Pinpoint the cell where the given text exists, returning its (X, Y) midpoint coordinate. 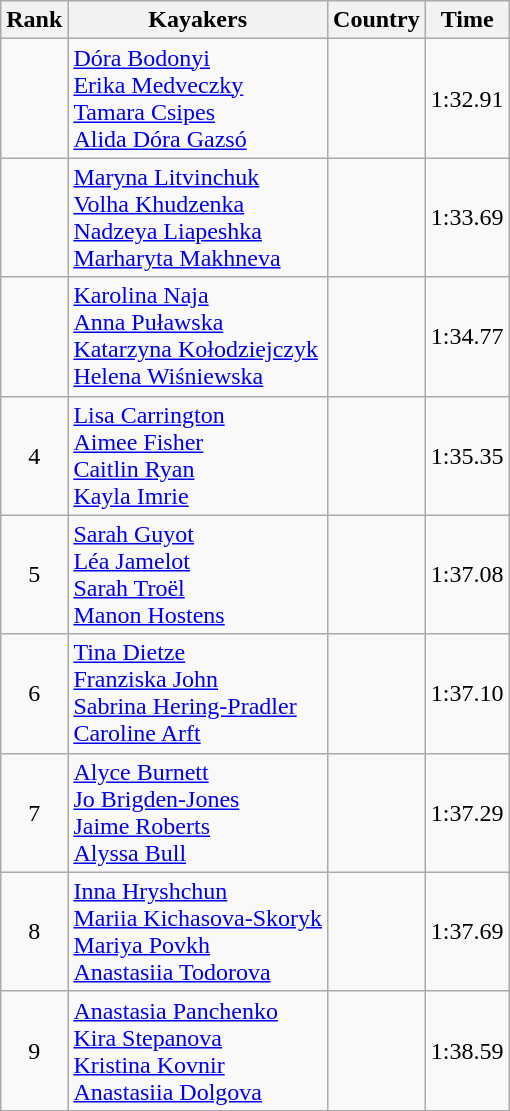
6 (34, 694)
Anastasia PanchenkoKira StepanovaKristina KovnirAnastasiia Dolgova (198, 1050)
7 (34, 812)
Dóra BodonyiErika MedveczkyTamara CsipesAlida Dóra Gazsó (198, 98)
9 (34, 1050)
Karolina NajaAnna PuławskaKatarzyna KołodziejczykHelena Wiśniewska (198, 336)
1:37.29 (467, 812)
Sarah GuyotLéa JamelotSarah TroëlManon Hostens (198, 574)
Rank (34, 20)
Maryna LitvinchukVolha KhudzenkaNadzeya LiapeshkaMarharyta Makhneva (198, 218)
1:37.08 (467, 574)
1:37.69 (467, 932)
5 (34, 574)
Inna HryshchunMariia Kichasova-SkorykMariya PovkhAnastasiia Todorova (198, 932)
Alyce BurnettJo Brigden-JonesJaime RobertsAlyssa Bull (198, 812)
8 (34, 932)
1:35.35 (467, 456)
1:38.59 (467, 1050)
Kayakers (198, 20)
4 (34, 456)
Tina DietzeFranziska JohnSabrina Hering-PradlerCaroline Arft (198, 694)
1:33.69 (467, 218)
Time (467, 20)
1:34.77 (467, 336)
Lisa CarringtonAimee FisherCaitlin RyanKayla Imrie (198, 456)
1:32.91 (467, 98)
Country (377, 20)
1:37.10 (467, 694)
